Return (x, y) of the center of cell containing provided text 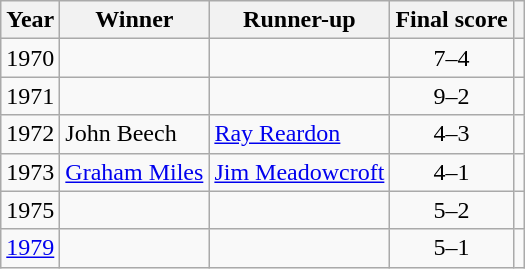
5–1 (452, 248)
1972 (30, 134)
John Beech (134, 134)
Runner-up (300, 20)
Ray Reardon (300, 134)
1975 (30, 210)
Final score (452, 20)
7–4 (452, 58)
4–3 (452, 134)
Year (30, 20)
1973 (30, 172)
9–2 (452, 96)
Jim Meadowcroft (300, 172)
1970 (30, 58)
Winner (134, 20)
5–2 (452, 210)
1971 (30, 96)
4–1 (452, 172)
Graham Miles (134, 172)
1979 (30, 248)
